Detect which cell encompasses the target text, then output its (x, y) center coordinate. 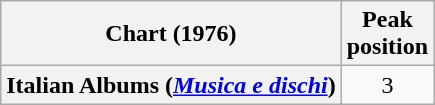
3 (387, 85)
Peakposition (387, 34)
Chart (1976) (171, 34)
Italian Albums (Musica e dischi) (171, 85)
